Provide the [X, Y] coordinate of the cell's center where the given text is located.  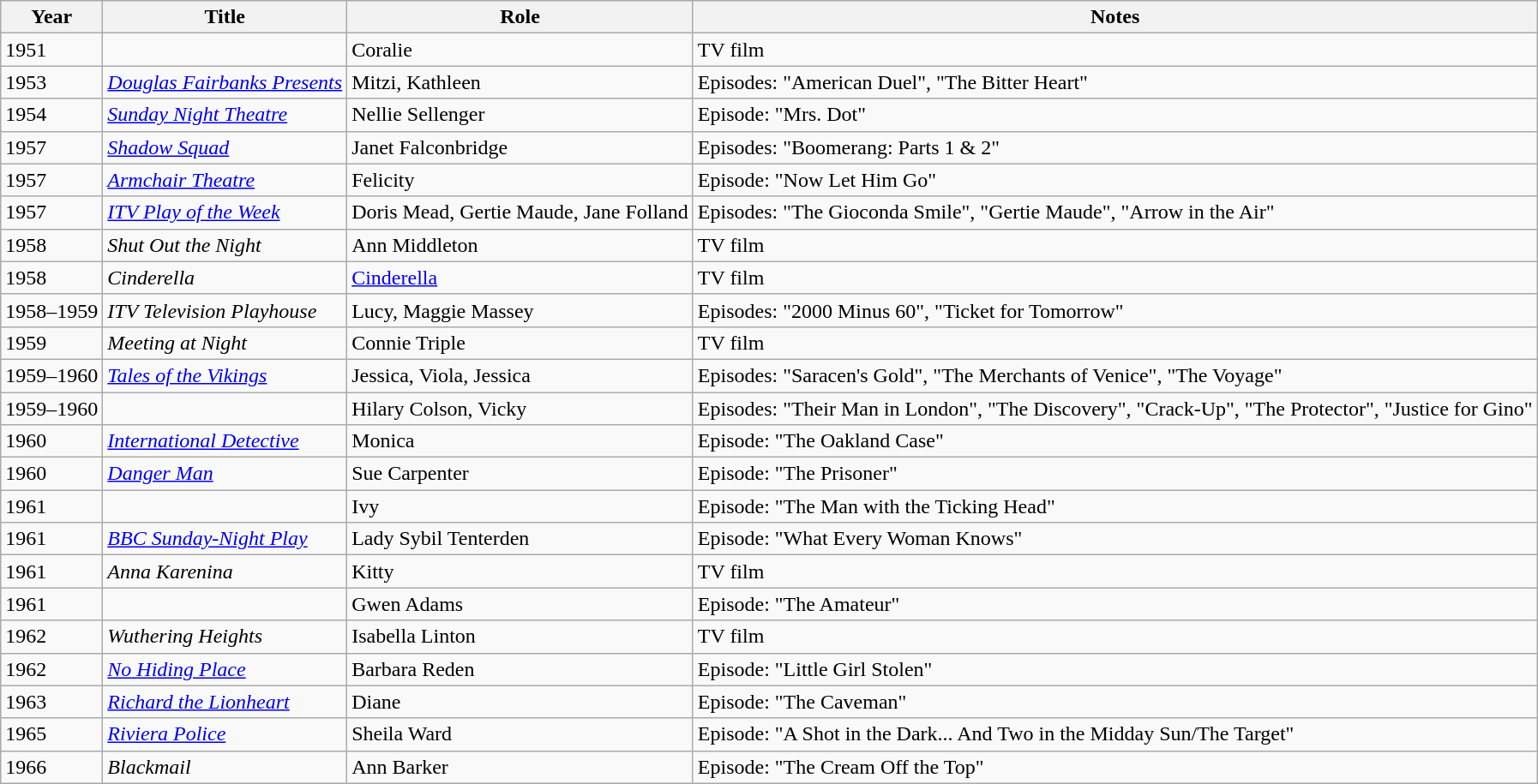
Wuthering Heights [225, 637]
Richard the Lionheart [225, 702]
Episode: "The Cream Off the Top" [1114, 767]
Tales of the Vikings [225, 375]
Anna Karenina [225, 572]
Nellie Sellenger [520, 115]
Lady Sybil Tenterden [520, 539]
Gwen Adams [520, 604]
Episodes: "Saracen's Gold", "The Merchants of Venice", "The Voyage" [1114, 375]
Episode: "The Man with the Ticking Head" [1114, 506]
Sunday Night Theatre [225, 115]
Isabella Linton [520, 637]
1958–1959 [51, 310]
Episodes: "Their Man in London", "The Discovery", "Crack-Up", "The Protector", "Justice for Gino" [1114, 409]
Barbara Reden [520, 669]
Doris Mead, Gertie Maude, Jane Folland [520, 212]
1966 [51, 767]
Episodes: "Boomerang: Parts 1 & 2" [1114, 147]
Shadow Squad [225, 147]
Title [225, 17]
Danger Man [225, 474]
Episode: "A Shot in the Dark... And Two in the Midday Sun/The Target" [1114, 734]
Diane [520, 702]
Episodes: "2000 Minus 60", "Ticket for Tomorrow" [1114, 310]
Coralie [520, 50]
Janet Falconbridge [520, 147]
Episodes: "The Gioconda Smile", "Gertie Maude", "Arrow in the Air" [1114, 212]
Year [51, 17]
Ivy [520, 506]
Riviera Police [225, 734]
Episode: "Little Girl Stolen" [1114, 669]
1951 [51, 50]
ITV Play of the Week [225, 212]
1954 [51, 115]
International Detective [225, 441]
No Hiding Place [225, 669]
Episodes: "American Duel", "The Bitter Heart" [1114, 82]
Lucy, Maggie Massey [520, 310]
Armchair Theatre [225, 180]
Jessica, Viola, Jessica [520, 375]
Episode: "The Oakland Case" [1114, 441]
Hilary Colson, Vicky [520, 409]
1953 [51, 82]
ITV Television Playhouse [225, 310]
Ann Barker [520, 767]
1963 [51, 702]
Felicity [520, 180]
Meeting at Night [225, 343]
Episode: "What Every Woman Knows" [1114, 539]
Ann Middleton [520, 245]
Episode: "Now Let Him Go" [1114, 180]
Episode: "The Amateur" [1114, 604]
Episode: "The Caveman" [1114, 702]
Sheila Ward [520, 734]
Episode: "The Prisoner" [1114, 474]
Connie Triple [520, 343]
Role [520, 17]
Kitty [520, 572]
Monica [520, 441]
Mitzi, Kathleen [520, 82]
Douglas Fairbanks Presents [225, 82]
1959 [51, 343]
Shut Out the Night [225, 245]
Notes [1114, 17]
Blackmail [225, 767]
1965 [51, 734]
Sue Carpenter [520, 474]
Episode: "Mrs. Dot" [1114, 115]
BBC Sunday-Night Play [225, 539]
